Detect which cell encompasses the target text, then output its [X, Y] center coordinate. 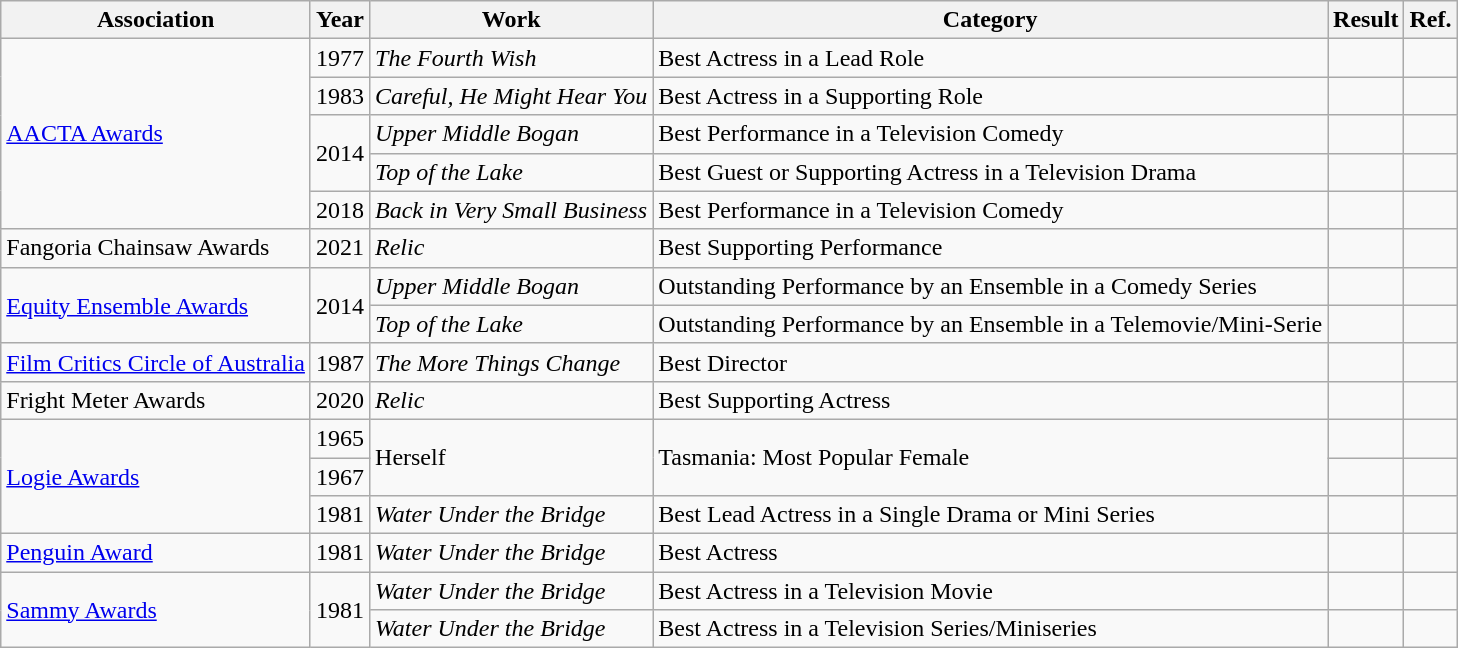
Penguin Award [156, 553]
1967 [340, 477]
Best Supporting Actress [990, 400]
Film Critics Circle of Australia [156, 362]
Best Guest or Supporting Actress in a Television Drama [990, 172]
Herself [512, 457]
1987 [340, 362]
Year [340, 20]
Best Actress in a Television Movie [990, 591]
AACTA Awards [156, 134]
Logie Awards [156, 476]
1977 [340, 58]
Outstanding Performance by an Ensemble in a Telemovie/Mini-Serie [990, 324]
Best Director [990, 362]
Careful, He Might Hear You [512, 96]
1965 [340, 438]
Back in Very Small Business [512, 210]
Fangoria Chainsaw Awards [156, 248]
Outstanding Performance by an Ensemble in a Comedy Series [990, 286]
Best Actress in a Supporting Role [990, 96]
Best Actress in a Television Series/Miniseries [990, 629]
Fright Meter Awards [156, 400]
Best Supporting Performance [990, 248]
Best Actress [990, 553]
Best Actress in a Lead Role [990, 58]
Sammy Awards [156, 610]
Result [1366, 20]
2020 [340, 400]
1983 [340, 96]
2021 [340, 248]
Category [990, 20]
Work [512, 20]
The Fourth Wish [512, 58]
Best Lead Actress in a Single Drama or Mini Series [990, 515]
Ref. [1430, 20]
The More Things Change [512, 362]
2018 [340, 210]
Tasmania: Most Popular Female [990, 457]
Equity Ensemble Awards [156, 305]
Association [156, 20]
